Output the (x, y) coordinate of the center of the cell containing the given text.  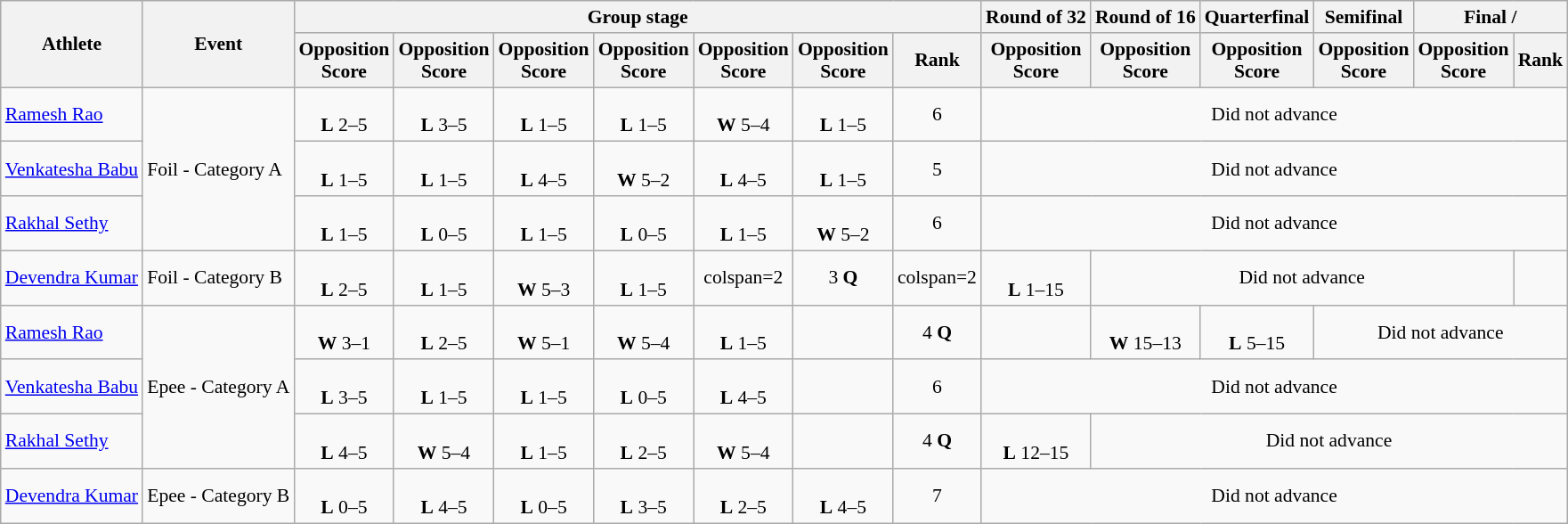
Round of 32 (1036, 17)
Epee - Category A (218, 387)
W 3–1 (344, 332)
L 12–15 (1036, 442)
Group stage (638, 17)
W 15–13 (1145, 332)
Athlete (71, 45)
Quarterfinal (1257, 17)
Foil - Category B (218, 278)
7 (937, 495)
Event (218, 45)
W 5–3 (544, 278)
5 (937, 169)
Round of 16 (1145, 17)
W 5–1 (544, 332)
Epee - Category B (218, 495)
L 5–15 (1257, 332)
3 Q (843, 278)
Final / (1491, 17)
Foil - Category A (218, 169)
Semifinal (1363, 17)
L 1–15 (1036, 278)
